Capture the cell that displays the provided text and extract its (X, Y) central coordinate. 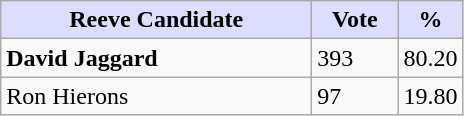
80.20 (430, 58)
Vote (355, 20)
Reeve Candidate (156, 20)
97 (355, 96)
Ron Hierons (156, 96)
David Jaggard (156, 58)
393 (355, 58)
19.80 (430, 96)
% (430, 20)
